Provide the (X, Y) coordinate of the cell's center where the given text is located.  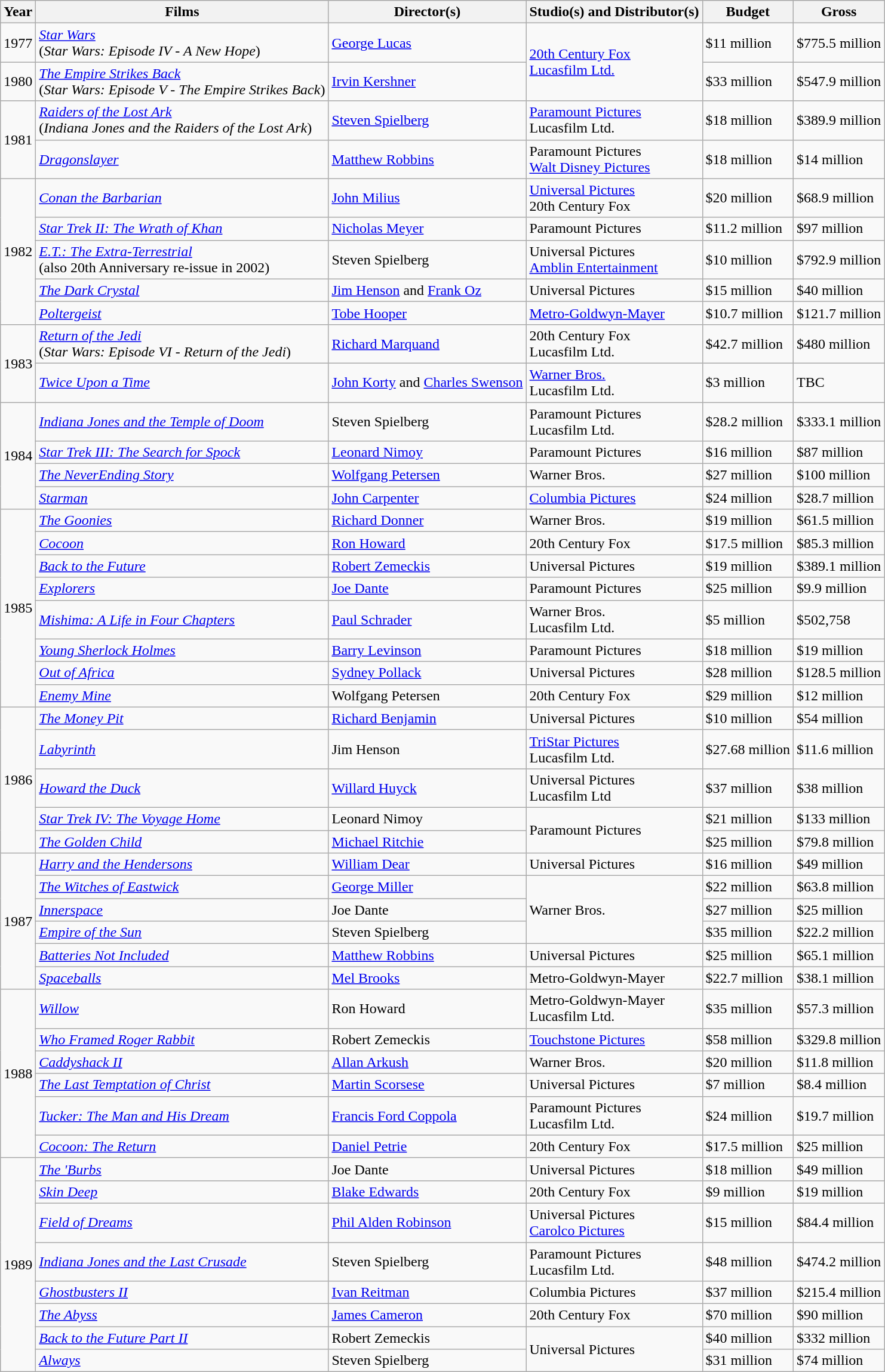
$474.2 million (838, 1261)
Willow (182, 1009)
Director(s) (428, 12)
$100 million (838, 475)
The NeverEnding Story (182, 475)
1981 (18, 140)
Cocoon: The Return (182, 1146)
The Abyss (182, 1315)
$133 million (838, 819)
William Dear (428, 865)
E.T.: The Extra-Terrestrial(also 20th Anniversary re-issue in 2002) (182, 259)
$58 million (748, 1039)
The Empire Strikes Back(Star Wars: Episode V - The Empire Strikes Back) (182, 81)
Willard Huyck (428, 788)
1986 (18, 780)
$57.3 million (838, 1009)
$19.7 million (838, 1115)
1985 (18, 608)
$22.7 million (748, 978)
$38.1 million (838, 978)
$12 million (838, 696)
$22 million (748, 887)
Films (182, 12)
The Golden Child (182, 841)
The Witches of Eastwick (182, 887)
Always (182, 1361)
1983 (18, 363)
$48 million (748, 1261)
Return of the Jedi(Star Wars: Episode VI - Return of the Jedi) (182, 344)
$28.2 million (748, 422)
$11.2 million (748, 229)
$121.7 million (838, 313)
$61.5 million (838, 521)
Touchstone Pictures (614, 1039)
$14 million (838, 159)
$97 million (838, 229)
$215.4 million (838, 1293)
Star Trek IV: The Voyage Home (182, 819)
Innerspace (182, 910)
$21 million (748, 819)
$128.5 million (838, 673)
Mel Brooks (428, 978)
$9 million (748, 1192)
Irvin Kershner (428, 81)
James Cameron (428, 1315)
Ivan Reitman (428, 1293)
Cocoon (182, 543)
$7 million (748, 1085)
Young Sherlock Holmes (182, 650)
$5 million (748, 620)
1977 (18, 43)
Conan the Barbarian (182, 198)
Phil Alden Robinson (428, 1223)
$28 million (748, 673)
$332 million (838, 1338)
$87 million (838, 453)
Daniel Petrie (428, 1146)
$389.1 million (838, 566)
Out of Africa (182, 673)
Dragonslayer (182, 159)
$42.7 million (748, 344)
Labyrinth (182, 749)
The 'Burbs (182, 1169)
Back to the Future (182, 566)
Tucker: The Man and His Dream (182, 1115)
Starman (182, 498)
Field of Dreams (182, 1223)
Star Wars(Star Wars: Episode IV - A New Hope) (182, 43)
Caddyshack II (182, 1062)
$85.3 million (838, 543)
Star Trek III: The Search for Spock (182, 453)
$29 million (748, 696)
Batteries Not Included (182, 955)
$33 million (748, 81)
1988 (18, 1073)
Paul Schrader (428, 620)
$10.7 million (748, 313)
Francis Ford Coppola (428, 1115)
Universal PicturesAmblin Entertainment (614, 259)
1980 (18, 81)
$28.7 million (838, 498)
John Milius (428, 198)
Enemy Mine (182, 696)
Barry Levinson (428, 650)
Metro-Goldwyn-MayerLucasfilm Ltd. (614, 1009)
$31 million (748, 1361)
George Miller (428, 887)
$502,758 (838, 620)
$68.9 million (838, 198)
The Goonies (182, 521)
Richard Donner (428, 521)
$11.8 million (838, 1062)
$65.1 million (838, 955)
$775.5 million (838, 43)
Jim Henson (428, 749)
$63.8 million (838, 887)
Jim Henson and Frank Oz (428, 290)
The Dark Crystal (182, 290)
$38 million (838, 788)
Universal PicturesCarolco Pictures (614, 1223)
$27.68 million (748, 749)
TriStar PicturesLucasfilm Ltd. (614, 749)
$792.9 million (838, 259)
Ghostbusters II (182, 1293)
1989 (18, 1265)
Year (18, 12)
Star Trek II: The Wrath of Khan (182, 229)
$3 million (748, 382)
1982 (18, 251)
$79.8 million (838, 841)
TBC (838, 382)
Tobe Hooper (428, 313)
1984 (18, 456)
Universal PicturesLucasfilm Ltd (614, 788)
Universal Pictures20th Century Fox (614, 198)
Explorers (182, 589)
Studio(s) and Distributor(s) (614, 12)
George Lucas (428, 43)
$547.9 million (838, 81)
$84.4 million (838, 1223)
$22.2 million (838, 933)
Empire of the Sun (182, 933)
$329.8 million (838, 1039)
Richard Benjamin (428, 718)
Skin Deep (182, 1192)
Back to the Future Part II (182, 1338)
Poltergeist (182, 313)
Twice Upon a Time (182, 382)
Allan Arkush (428, 1062)
$389.9 million (838, 121)
Indiana Jones and the Last Crusade (182, 1261)
Richard Marquand (428, 344)
1987 (18, 921)
$11.6 million (838, 749)
Blake Edwards (428, 1192)
Who Framed Roger Rabbit (182, 1039)
$70 million (748, 1315)
$74 million (838, 1361)
$333.1 million (838, 422)
Harry and the Hendersons (182, 865)
Martin Scorsese (428, 1085)
$11 million (748, 43)
Paramount PicturesWalt Disney Pictures (614, 159)
$480 million (838, 344)
Indiana Jones and the Temple of Doom (182, 422)
Nicholas Meyer (428, 229)
Mishima: A Life in Four Chapters (182, 620)
Spaceballs (182, 978)
$9.9 million (838, 589)
The Last Temptation of Christ (182, 1085)
$8.4 million (838, 1085)
$90 million (838, 1315)
Gross (838, 12)
Michael Ritchie (428, 841)
$54 million (838, 718)
Howard the Duck (182, 788)
Sydney Pollack (428, 673)
John Carpenter (428, 498)
The Money Pit (182, 718)
Budget (748, 12)
Raiders of the Lost Ark(Indiana Jones and the Raiders of the Lost Ark) (182, 121)
John Korty and Charles Swenson (428, 382)
